Pinpoint the cell where the given text exists, returning its [x, y] midpoint coordinate. 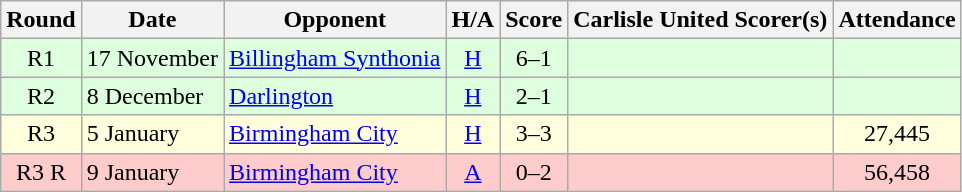
8 December [152, 96]
Attendance [897, 20]
R2 [41, 96]
Opponent [335, 20]
5 January [152, 134]
R1 [41, 58]
Billingham Synthonia [335, 58]
R3 [41, 134]
R3 R [41, 172]
Darlington [335, 96]
A [473, 172]
3–3 [534, 134]
9 January [152, 172]
6–1 [534, 58]
Date [152, 20]
0–2 [534, 172]
Score [534, 20]
27,445 [897, 134]
2–1 [534, 96]
Round [41, 20]
H/A [473, 20]
56,458 [897, 172]
17 November [152, 58]
Carlisle United Scorer(s) [700, 20]
